Scan for the cell matching the given text and deliver its [X, Y] coordinate at center. 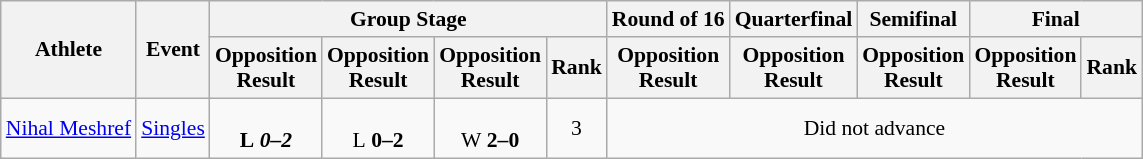
W 2–0 [490, 128]
3 [576, 128]
Semifinal [913, 19]
Nihal Meshref [68, 128]
Final [1056, 19]
Group Stage [408, 19]
Event [173, 50]
Singles [173, 128]
Athlete [68, 50]
Quarterfinal [794, 19]
Did not advance [874, 128]
Round of 16 [668, 19]
